From the cell containing the given text, extract its center point as [x, y] coordinate. 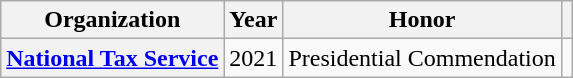
Honor [422, 20]
Year [254, 20]
2021 [254, 58]
National Tax Service [112, 58]
Presidential Commendation [422, 58]
Organization [112, 20]
